Scan for the cell matching the given text and deliver its (x, y) coordinate at center. 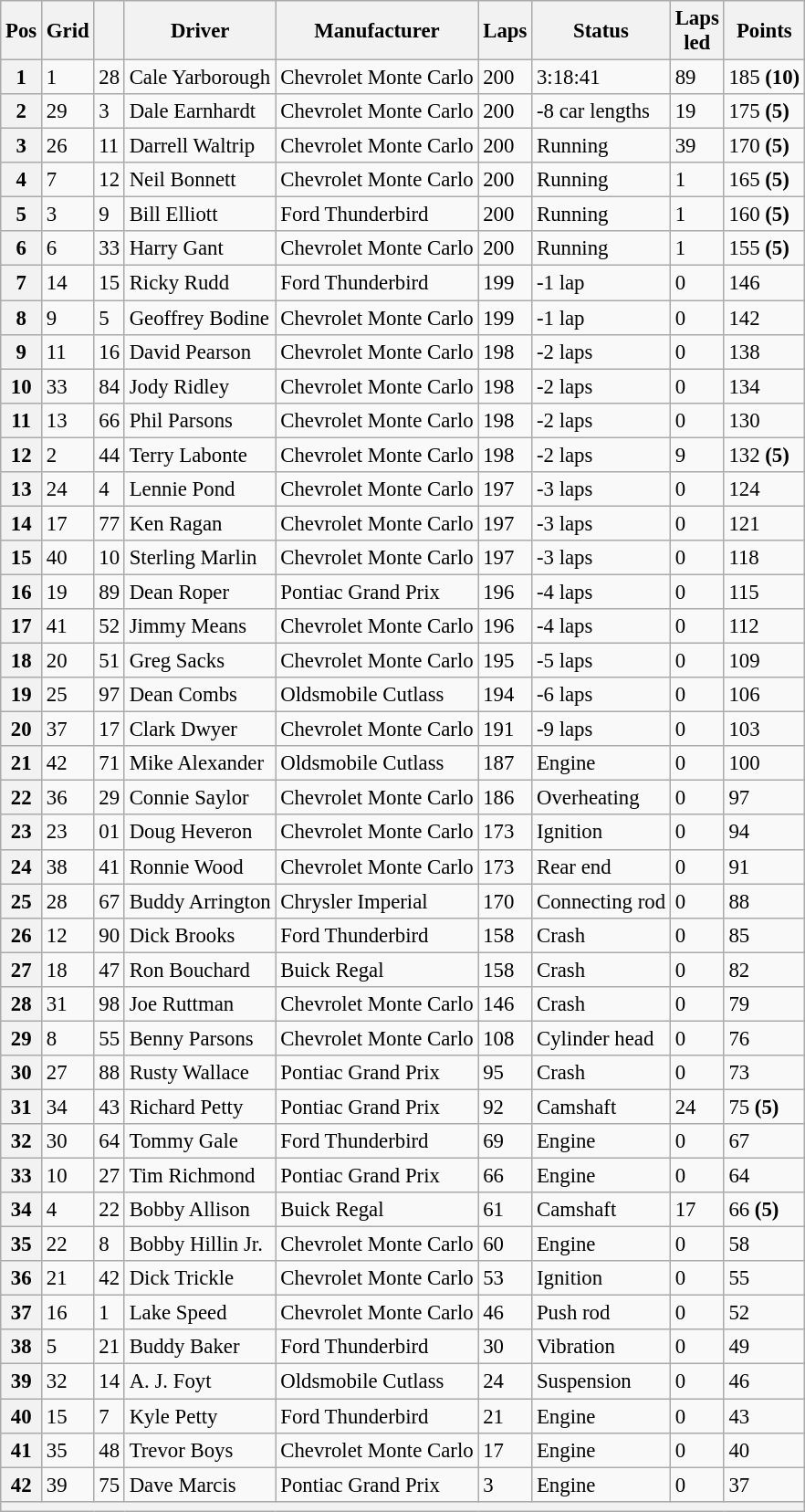
100 (764, 763)
Vibration (601, 1347)
Driver (200, 31)
Bobby Allison (200, 1210)
Rear end (601, 866)
79 (764, 1004)
58 (764, 1244)
Benny Parsons (200, 1038)
109 (764, 661)
94 (764, 833)
Connecting rod (601, 901)
Trevor Boys (200, 1450)
51 (110, 661)
Cylinder head (601, 1038)
Richard Petty (200, 1107)
142 (764, 318)
61 (506, 1210)
95 (506, 1073)
Laps (506, 31)
191 (506, 730)
91 (764, 866)
Rusty Wallace (200, 1073)
Chrysler Imperial (377, 901)
90 (110, 935)
Dean Roper (200, 592)
Buddy Baker (200, 1347)
Mike Alexander (200, 763)
75 (5) (764, 1107)
Tim Richmond (200, 1176)
Lapsled (697, 31)
112 (764, 626)
195 (506, 661)
108 (506, 1038)
92 (506, 1107)
160 (5) (764, 215)
170 (506, 901)
106 (764, 695)
-9 laps (601, 730)
David Pearson (200, 352)
Dale Earnhardt (200, 111)
Bill Elliott (200, 215)
103 (764, 730)
Dean Combs (200, 695)
A. J. Foyt (200, 1381)
Suspension (601, 1381)
Dick Brooks (200, 935)
Harry Gant (200, 249)
53 (506, 1278)
186 (506, 798)
71 (110, 763)
48 (110, 1450)
134 (764, 386)
85 (764, 935)
Jody Ridley (200, 386)
Manufacturer (377, 31)
-8 car lengths (601, 111)
Bobby Hillin Jr. (200, 1244)
Ronnie Wood (200, 866)
194 (506, 695)
Jimmy Means (200, 626)
Lennie Pond (200, 489)
Terry Labonte (200, 455)
3:18:41 (601, 78)
132 (5) (764, 455)
77 (110, 523)
118 (764, 558)
47 (110, 970)
Ken Ragan (200, 523)
Ron Bouchard (200, 970)
73 (764, 1073)
165 (5) (764, 180)
185 (10) (764, 78)
Clark Dwyer (200, 730)
-5 laps (601, 661)
138 (764, 352)
Points (764, 31)
75 (110, 1485)
Greg Sacks (200, 661)
187 (506, 763)
Cale Yarborough (200, 78)
Doug Heveron (200, 833)
Lake Speed (200, 1313)
82 (764, 970)
Ricky Rudd (200, 283)
66 (5) (764, 1210)
121 (764, 523)
Neil Bonnett (200, 180)
Connie Saylor (200, 798)
Geoffrey Bodine (200, 318)
Grid (68, 31)
Kyle Petty (200, 1416)
Buddy Arrington (200, 901)
Darrell Waltrip (200, 146)
49 (764, 1347)
Pos (22, 31)
84 (110, 386)
44 (110, 455)
01 (110, 833)
Phil Parsons (200, 420)
170 (5) (764, 146)
Status (601, 31)
175 (5) (764, 111)
Dave Marcis (200, 1485)
-6 laps (601, 695)
98 (110, 1004)
Sterling Marlin (200, 558)
Dick Trickle (200, 1278)
Overheating (601, 798)
Tommy Gale (200, 1141)
76 (764, 1038)
155 (5) (764, 249)
60 (506, 1244)
Joe Ruttman (200, 1004)
124 (764, 489)
Push rod (601, 1313)
69 (506, 1141)
130 (764, 420)
115 (764, 592)
